For the text-containing cell, return its midpoint in [X, Y] coordinate format. 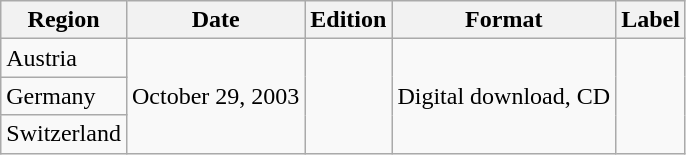
Label [651, 20]
Region [64, 20]
October 29, 2003 [215, 96]
Edition [348, 20]
Format [504, 20]
Germany [64, 96]
Date [215, 20]
Digital download, CD [504, 96]
Austria [64, 58]
Switzerland [64, 134]
